Extract the (x, y) coordinate from the center of the cell holding the provided text.  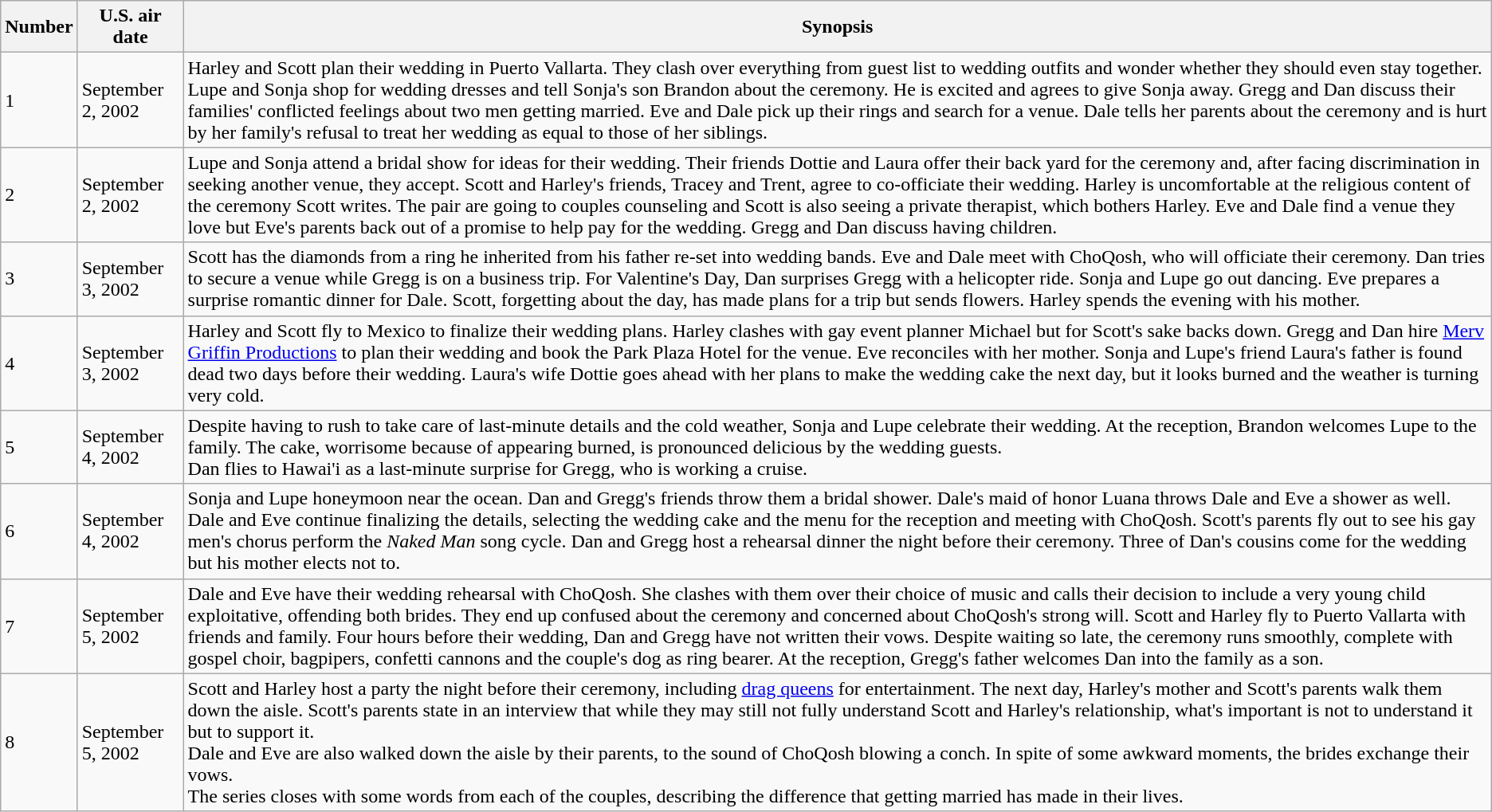
3 (39, 279)
Synopsis (837, 27)
5 (39, 447)
4 (39, 363)
6 (39, 531)
U.S. air date (131, 27)
Number (39, 27)
8 (39, 743)
1 (39, 100)
7 (39, 626)
2 (39, 194)
